Output the [x, y] coordinate of the center of the cell containing the given text.  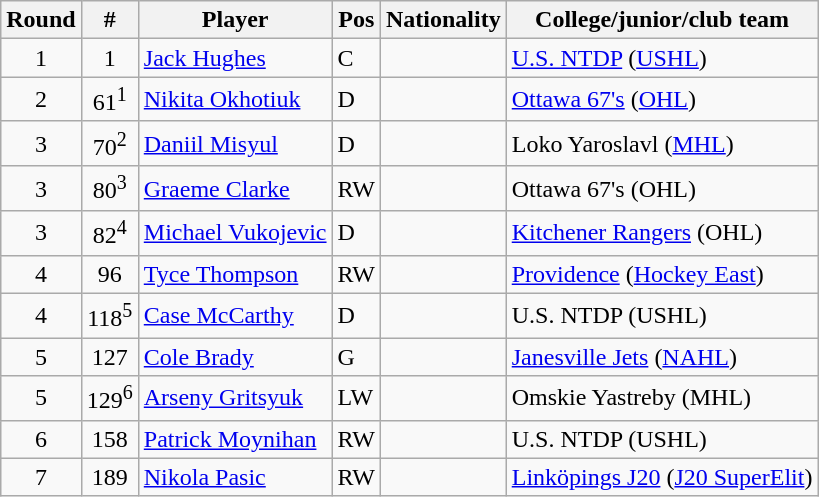
Cole Brady [235, 357]
Nikita Okhotiuk [235, 100]
702 [110, 144]
Pos [356, 20]
G [356, 357]
611 [110, 100]
# [110, 20]
127 [110, 357]
7 [41, 477]
Nationality [443, 20]
Patrick Moynihan [235, 439]
Jack Hughes [235, 58]
Omskie Yastreby (MHL) [662, 398]
Daniil Misyul [235, 144]
C [356, 58]
Linköpings J20 (J20 SuperElit) [662, 477]
803 [110, 188]
Michael Vukojevic [235, 234]
LW [356, 398]
Arseny Gritsyuk [235, 398]
Janesville Jets (NAHL) [662, 357]
Nikola Pasic [235, 477]
2 [41, 100]
Graeme Clarke [235, 188]
Case McCarthy [235, 316]
Round [41, 20]
Kitchener Rangers (OHL) [662, 234]
189 [110, 477]
96 [110, 274]
Tyce Thompson [235, 274]
6 [41, 439]
College/junior/club team [662, 20]
1296 [110, 398]
1185 [110, 316]
824 [110, 234]
158 [110, 439]
Player [235, 20]
Providence (Hockey East) [662, 274]
Loko Yaroslavl (MHL) [662, 144]
